Extract the (x, y) coordinate from the center of the cell holding the provided text.  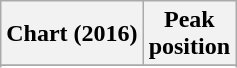
Chart (2016) (72, 34)
Peakposition (189, 34)
